Output the (X, Y) coordinate of the center of the cell containing the given text.  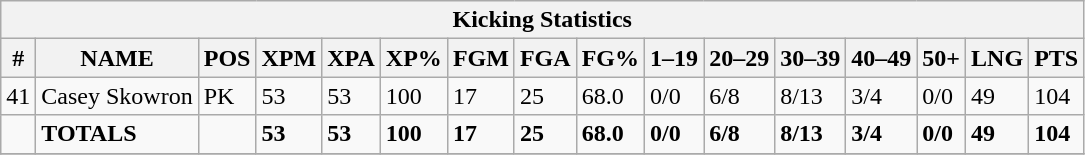
FGA (545, 58)
41 (18, 96)
FG% (610, 58)
FGM (480, 58)
1–19 (674, 58)
XP% (414, 58)
50+ (942, 58)
TOTALS (117, 134)
Kicking Statistics (542, 20)
Casey Skowron (117, 96)
40–49 (882, 58)
20–29 (740, 58)
LNG (998, 58)
PK (227, 96)
XPM (289, 58)
NAME (117, 58)
PTS (1056, 58)
XPA (352, 58)
POS (227, 58)
30–39 (810, 58)
# (18, 58)
